Pinpoint the cell where the given text exists, returning its [x, y] midpoint coordinate. 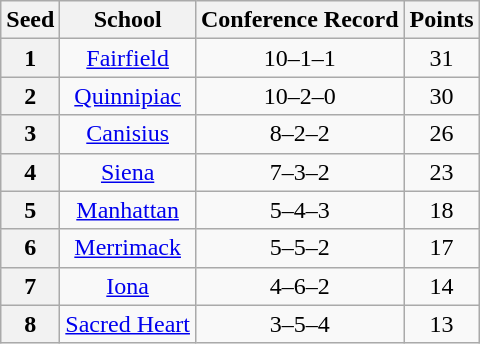
Iona [128, 286]
8 [30, 324]
30 [442, 96]
7 [30, 286]
10–2–0 [300, 96]
Merrimack [128, 248]
10–1–1 [300, 58]
13 [442, 324]
14 [442, 286]
8–2–2 [300, 134]
26 [442, 134]
17 [442, 248]
Siena [128, 172]
Conference Record [300, 20]
4 [30, 172]
7–3–2 [300, 172]
4–6–2 [300, 286]
18 [442, 210]
6 [30, 248]
Canisius [128, 134]
Manhattan [128, 210]
3 [30, 134]
5–5–2 [300, 248]
Sacred Heart [128, 324]
Quinnipiac [128, 96]
2 [30, 96]
Points [442, 20]
31 [442, 58]
School [128, 20]
23 [442, 172]
Seed [30, 20]
3–5–4 [300, 324]
1 [30, 58]
5 [30, 210]
Fairfield [128, 58]
5–4–3 [300, 210]
